Identify which cell holds the provided text, then report its [X, Y] central coordinate. 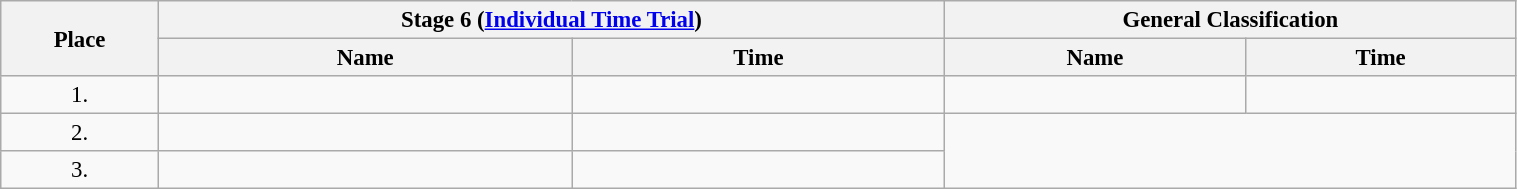
1. [80, 95]
Place [80, 38]
3. [80, 170]
2. [80, 133]
General Classification [1230, 20]
Stage 6 (Individual Time Trial) [551, 20]
